Detect which cell encompasses the target text, then output its [X, Y] center coordinate. 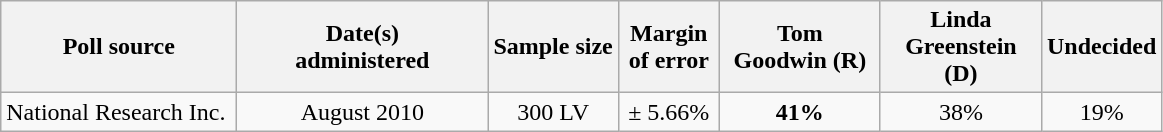
Margin of error [668, 47]
TomGoodwin (R) [800, 47]
300 LV [553, 112]
LindaGreenstein (D) [960, 47]
19% [1101, 112]
August 2010 [362, 112]
Poll source [119, 47]
± 5.66% [668, 112]
Date(s)administered [362, 47]
National Research Inc. [119, 112]
38% [960, 112]
41% [800, 112]
Sample size [553, 47]
Undecided [1101, 47]
